Pinpoint the cell where the given text exists, returning its (x, y) midpoint coordinate. 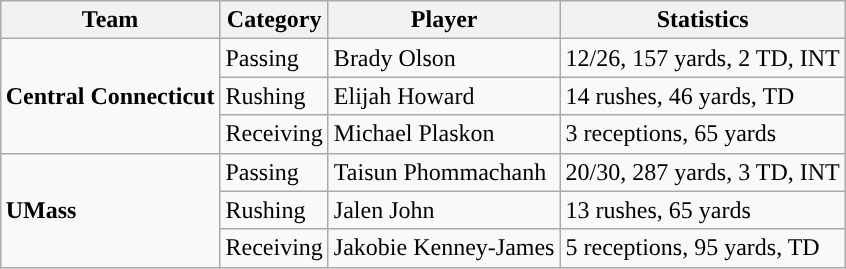
Michael Plaskon (444, 134)
Elijah Howard (444, 96)
Jalen John (444, 210)
Central Connecticut (110, 96)
12/26, 157 yards, 2 TD, INT (702, 58)
Player (444, 20)
20/30, 287 yards, 3 TD, INT (702, 172)
Jakobie Kenney-James (444, 248)
Statistics (702, 20)
14 rushes, 46 yards, TD (702, 96)
Team (110, 20)
13 rushes, 65 yards (702, 210)
Taisun Phommachanh (444, 172)
Brady Olson (444, 58)
3 receptions, 65 yards (702, 134)
UMass (110, 210)
5 receptions, 95 yards, TD (702, 248)
Category (274, 20)
